Return the (X, Y) coordinate for the center point of the cell that contains the specified text.  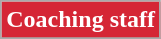
Coaching staff (81, 20)
